Pinpoint the cell where the given text exists, returning its [x, y] midpoint coordinate. 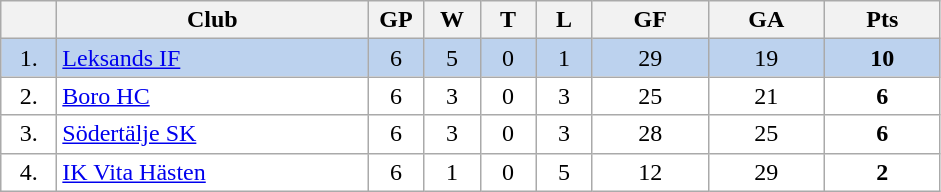
28 [650, 134]
19 [766, 58]
T [508, 20]
L [564, 20]
W [452, 20]
Boro HC [212, 96]
GA [766, 20]
GP [396, 20]
12 [650, 172]
2. [29, 96]
21 [766, 96]
Club [212, 20]
Pts [882, 20]
Leksands IF [212, 58]
IK Vita Hästen [212, 172]
GF [650, 20]
10 [882, 58]
2 [882, 172]
4. [29, 172]
1. [29, 58]
3. [29, 134]
Södertälje SK [212, 134]
